From the cell containing the given text, extract its center point as (X, Y) coordinate. 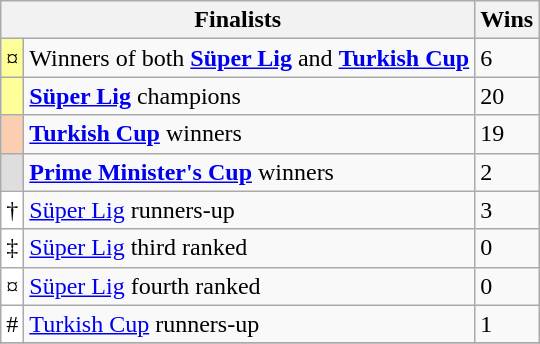
20 (507, 96)
Turkish Cup runners-up (250, 324)
Süper Lig fourth ranked (250, 286)
3 (507, 210)
2 (507, 172)
‡ (12, 248)
Süper Lig third ranked (250, 248)
Prime Minister's Cup winners (250, 172)
Turkish Cup winners (250, 134)
Winners of both Süper Lig and Turkish Cup (250, 58)
# (12, 324)
† (12, 210)
Finalists (238, 20)
1 (507, 324)
Wins (507, 20)
Süper Lig runners-up (250, 210)
Süper Lig champions (250, 96)
19 (507, 134)
6 (507, 58)
